Search for the cell housing the specified text and yield its [X, Y] center coordinate. 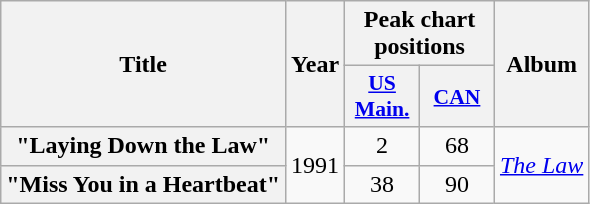
38 [382, 184]
"Miss You in a Heartbeat" [144, 184]
1991 [316, 165]
USMain. [382, 96]
2 [382, 146]
Year [316, 64]
CAN [458, 96]
Peak chart positions [420, 34]
68 [458, 146]
Title [144, 64]
The Law [541, 165]
90 [458, 184]
Album [541, 64]
"Laying Down the Law" [144, 146]
